Find where the given text appears and provide that cell's center as (x, y) coordinate. 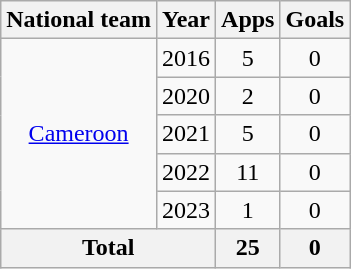
2023 (186, 210)
11 (248, 172)
Goals (315, 20)
2020 (186, 96)
Cameroon (79, 134)
Year (186, 20)
25 (248, 248)
2021 (186, 134)
1 (248, 210)
Apps (248, 20)
2 (248, 96)
National team (79, 20)
Total (108, 248)
2022 (186, 172)
2016 (186, 58)
